Extract the (X, Y) coordinate from the center of the cell holding the provided text.  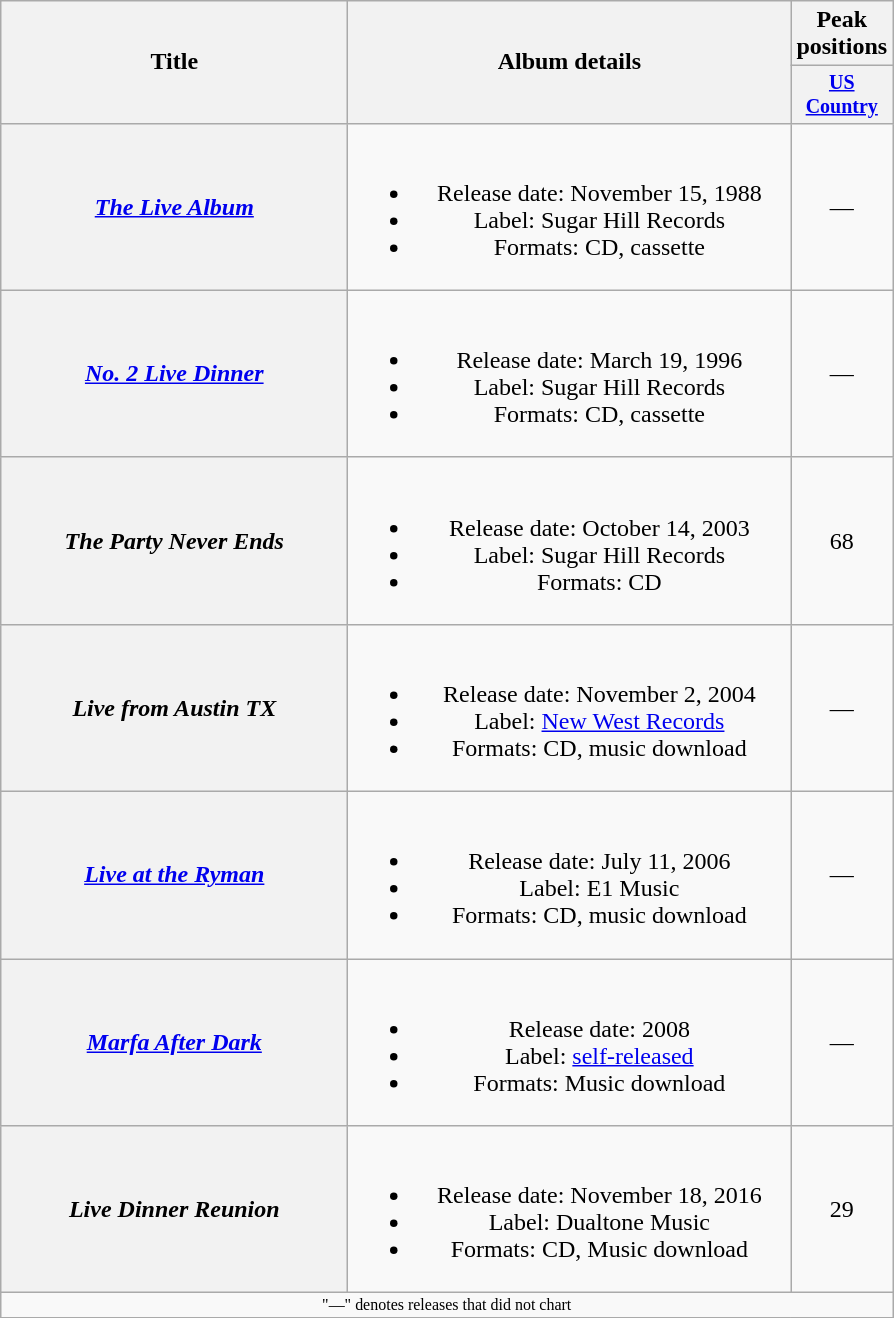
US Country (842, 94)
Peak positions (842, 34)
The Live Album (174, 206)
Release date: October 14, 2003Label: Sugar Hill RecordsFormats: CD (570, 540)
Title (174, 62)
The Party Never Ends (174, 540)
68 (842, 540)
Live at the Ryman (174, 876)
Release date: November 18, 2016Label: Dualtone MusicFormats: CD, Music download (570, 1210)
Album details (570, 62)
Release date: March 19, 1996Label: Sugar Hill RecordsFormats: CD, cassette (570, 374)
No. 2 Live Dinner (174, 374)
Live Dinner Reunion (174, 1210)
Release date: November 15, 1988Label: Sugar Hill RecordsFormats: CD, cassette (570, 206)
Release date: November 2, 2004Label: New West RecordsFormats: CD, music download (570, 708)
Release date: July 11, 2006Label: E1 MusicFormats: CD, music download (570, 876)
Live from Austin TX (174, 708)
Release date: 2008Label: self-releasedFormats: Music download (570, 1042)
"—" denotes releases that did not chart (447, 1305)
Marfa After Dark (174, 1042)
29 (842, 1210)
